Return [X, Y] of the center of cell containing provided text 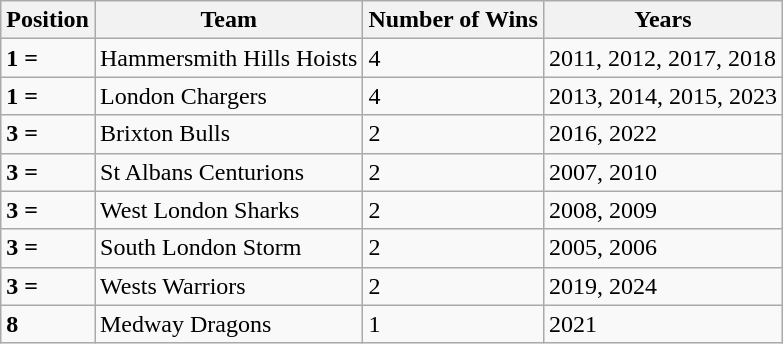
2019, 2024 [662, 286]
2008, 2009 [662, 210]
Wests Warriors [228, 286]
Hammersmith Hills Hoists [228, 58]
South London Storm [228, 248]
8 [48, 324]
Years [662, 20]
Number of Wins [453, 20]
2007, 2010 [662, 172]
St Albans Centurions [228, 172]
London Chargers [228, 96]
West London Sharks [228, 210]
Brixton Bulls [228, 134]
2013, 2014, 2015, 2023 [662, 96]
2016, 2022 [662, 134]
2011, 2012, 2017, 2018 [662, 58]
Medway Dragons [228, 324]
2021 [662, 324]
Position [48, 20]
Team [228, 20]
1 [453, 324]
2005, 2006 [662, 248]
